Search for the cell housing the specified text and yield its [X, Y] center coordinate. 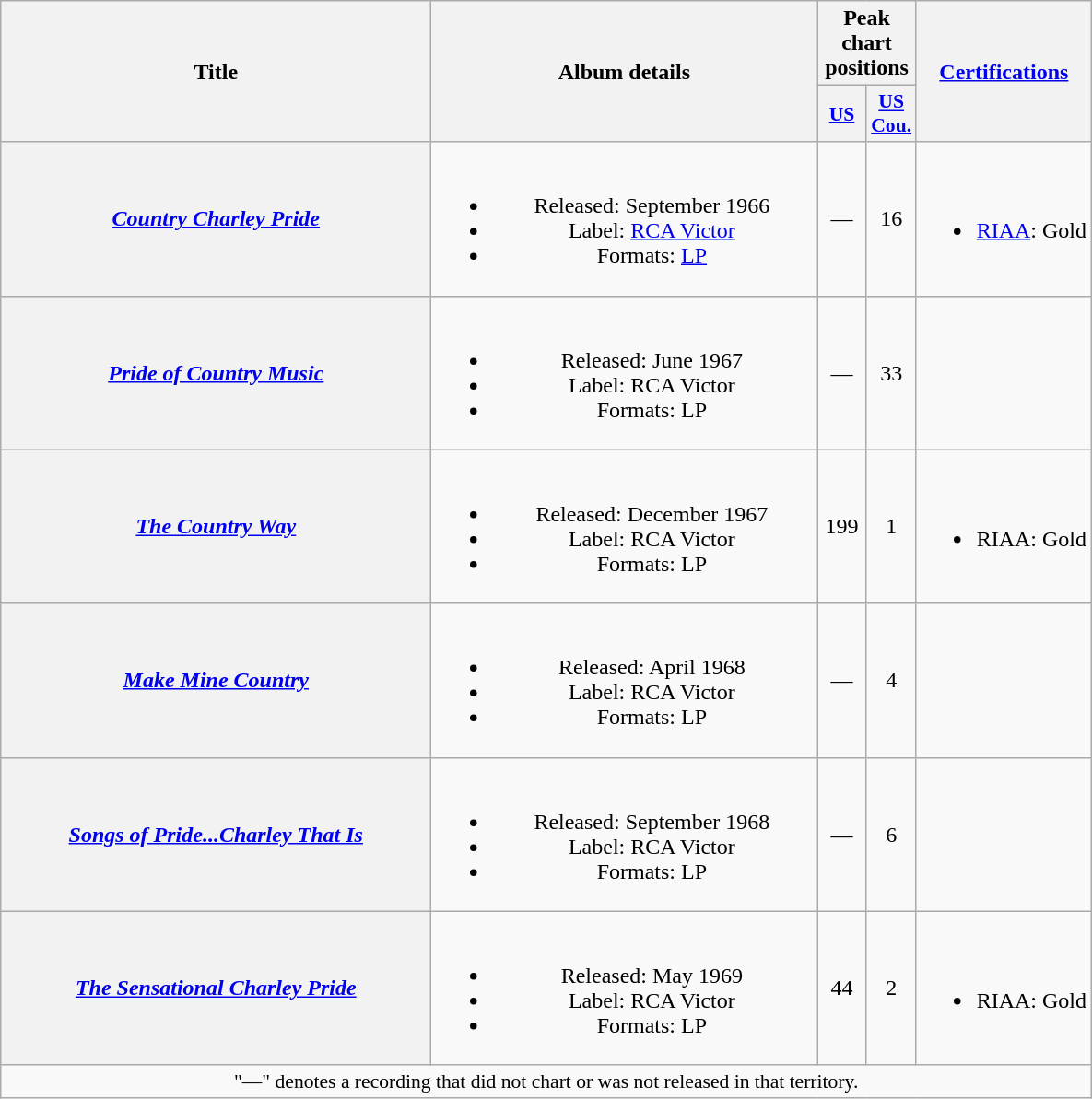
16 [891, 219]
"—" denotes a recording that did not chart or was not released in that territory. [546, 1081]
33 [891, 372]
Released: September 1966Label: RCA VictorFormats: LP [625, 219]
The Country Way [216, 527]
Album details [625, 72]
1 [891, 527]
The Sensational Charley Pride [216, 988]
44 [842, 988]
Released: December 1967Label: RCA VictorFormats: LP [625, 527]
US [842, 114]
199 [842, 527]
Country Charley Pride [216, 219]
Certifications [1004, 72]
Released: June 1967Label: RCA VictorFormats: LP [625, 372]
2 [891, 988]
Pride of Country Music [216, 372]
Released: September 1968Label: RCA VictorFormats: LP [625, 835]
Title [216, 72]
Peak chartpositions [866, 43]
4 [891, 680]
Released: April 1968Label: RCA VictorFormats: LP [625, 680]
Make Mine Country [216, 680]
Released: May 1969Label: RCA VictorFormats: LP [625, 988]
6 [891, 835]
USCou. [891, 114]
Songs of Pride...Charley That Is [216, 835]
